From the cell containing the given text, extract its center point as (X, Y) coordinate. 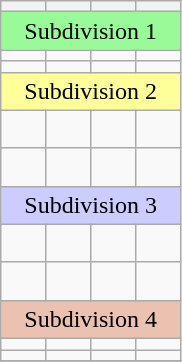
Subdivision 1 (91, 31)
Subdivision 3 (91, 205)
Subdivision 2 (91, 91)
Subdivision 4 (91, 319)
